Search for the cell housing the specified text and yield its (x, y) center coordinate. 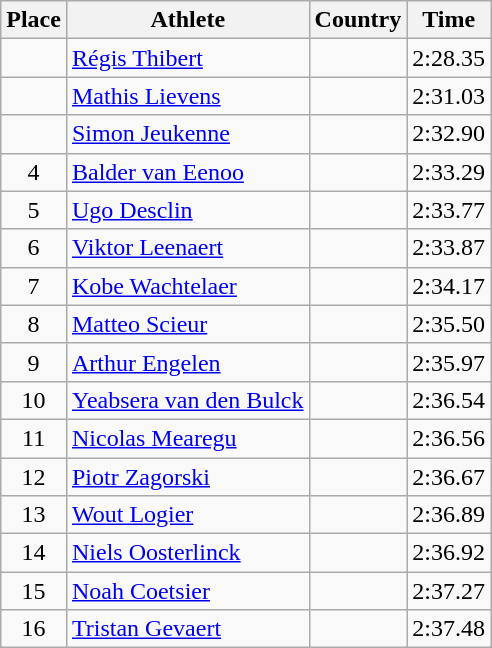
14 (34, 553)
Country (358, 20)
Piotr Zagorski (188, 477)
2:36.54 (449, 400)
Balder van Eenoo (188, 172)
13 (34, 515)
9 (34, 362)
2:34.17 (449, 286)
2:37.27 (449, 591)
2:28.35 (449, 58)
2:37.48 (449, 629)
2:33.29 (449, 172)
2:31.03 (449, 96)
2:32.90 (449, 134)
7 (34, 286)
11 (34, 438)
Kobe Wachtelaer (188, 286)
6 (34, 248)
2:35.50 (449, 324)
Place (34, 20)
5 (34, 210)
2:36.67 (449, 477)
4 (34, 172)
Nicolas Mearegu (188, 438)
Viktor Leenaert (188, 248)
Time (449, 20)
2:33.87 (449, 248)
Arthur Engelen (188, 362)
12 (34, 477)
Niels Oosterlinck (188, 553)
Mathis Lievens (188, 96)
Wout Logier (188, 515)
Tristan Gevaert (188, 629)
2:36.92 (449, 553)
Matteo Scieur (188, 324)
2:33.77 (449, 210)
Ugo Desclin (188, 210)
2:36.56 (449, 438)
16 (34, 629)
Athlete (188, 20)
10 (34, 400)
2:36.89 (449, 515)
Yeabsera van den Bulck (188, 400)
8 (34, 324)
Régis Thibert (188, 58)
2:35.97 (449, 362)
Noah Coetsier (188, 591)
Simon Jeukenne (188, 134)
15 (34, 591)
